Find where the given text appears and provide that cell's center as [X, Y] coordinate. 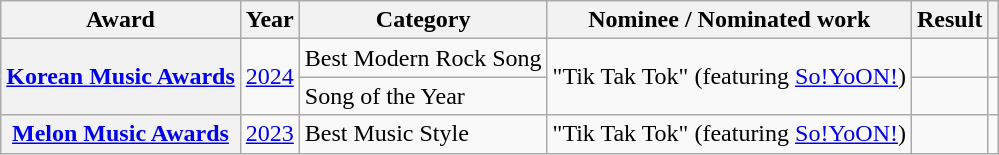
2023 [270, 134]
2024 [270, 77]
Korean Music Awards [121, 77]
Result [950, 20]
Song of the Year [423, 96]
Category [423, 20]
Year [270, 20]
Melon Music Awards [121, 134]
Best Music Style [423, 134]
Award [121, 20]
Best Modern Rock Song [423, 58]
Nominee / Nominated work [729, 20]
